Return [x, y] of the center of cell containing provided text 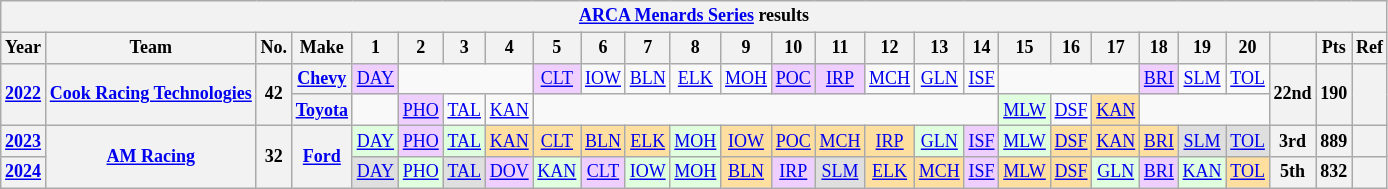
1 [375, 48]
42 [274, 94]
DOV [509, 172]
5th [1292, 172]
20 [1248, 48]
22nd [1292, 94]
Team [150, 48]
Cook Racing Technologies [150, 94]
Toyota [322, 110]
6 [604, 48]
3 [464, 48]
2023 [24, 140]
Ref [1370, 48]
19 [1202, 48]
11 [840, 48]
16 [1071, 48]
Year [24, 48]
13 [939, 48]
Chevy [322, 78]
32 [274, 156]
190 [1334, 94]
Ford [322, 156]
2022 [24, 94]
17 [1116, 48]
Make [322, 48]
Pts [1334, 48]
18 [1160, 48]
8 [696, 48]
15 [1024, 48]
10 [793, 48]
7 [648, 48]
9 [746, 48]
AM Racing [150, 156]
5 [557, 48]
12 [890, 48]
3rd [1292, 140]
889 [1334, 140]
14 [982, 48]
4 [509, 48]
ARCA Menards Series results [694, 16]
2024 [24, 172]
832 [1334, 172]
No. [274, 48]
2 [420, 48]
